Capture the cell that displays the provided text and extract its [X, Y] central coordinate. 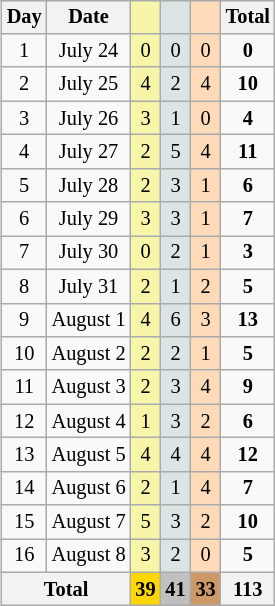
July 26 [89, 118]
August 8 [89, 556]
July 30 [89, 253]
August 6 [89, 488]
8 [24, 286]
August 1 [89, 320]
41 [176, 589]
15 [24, 522]
July 29 [89, 219]
August 2 [89, 354]
July 25 [89, 84]
July 31 [89, 286]
33 [206, 589]
Date [89, 17]
39 [145, 589]
16 [24, 556]
113 [248, 589]
Day [24, 17]
August 4 [89, 421]
July 27 [89, 152]
August 5 [89, 455]
July 24 [89, 51]
August 3 [89, 387]
14 [24, 488]
August 7 [89, 522]
July 28 [89, 185]
